Search for the cell housing the specified text and yield its [X, Y] center coordinate. 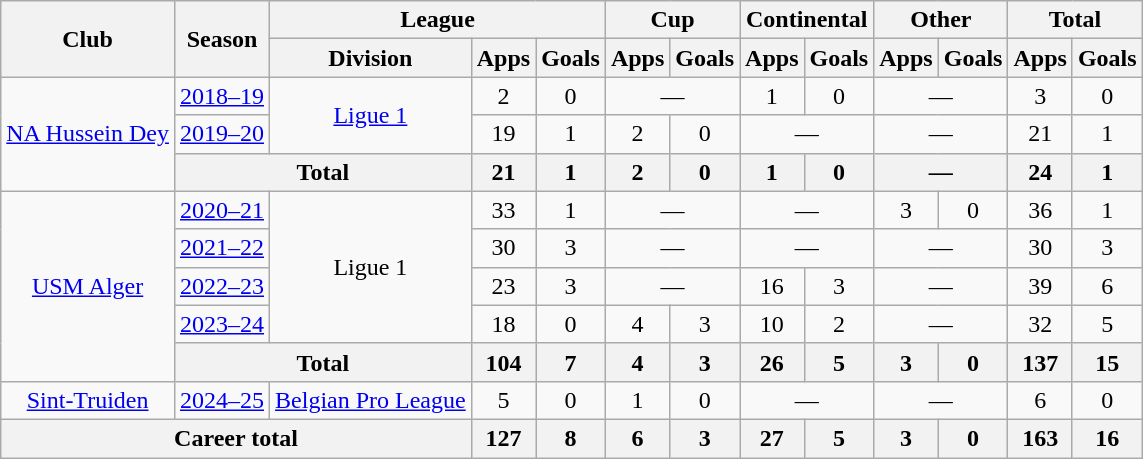
2018–19 [222, 96]
7 [571, 362]
Belgian Pro League [371, 400]
104 [503, 362]
23 [503, 286]
Career total [236, 438]
USM Alger [88, 286]
127 [503, 438]
2019–20 [222, 134]
24 [1040, 172]
NA Hussein Dey [88, 134]
2020–21 [222, 210]
2022–23 [222, 286]
27 [772, 438]
League [438, 20]
39 [1040, 286]
19 [503, 134]
15 [1107, 362]
10 [772, 324]
33 [503, 210]
Continental [807, 20]
8 [571, 438]
Other [941, 20]
137 [1040, 362]
Cup [672, 20]
163 [1040, 438]
Season [222, 39]
2024–25 [222, 400]
Division [371, 58]
2021–22 [222, 248]
Sint-Truiden [88, 400]
2023–24 [222, 324]
36 [1040, 210]
18 [503, 324]
Club [88, 39]
32 [1040, 324]
26 [772, 362]
